Capture the cell that displays the provided text and extract its (X, Y) central coordinate. 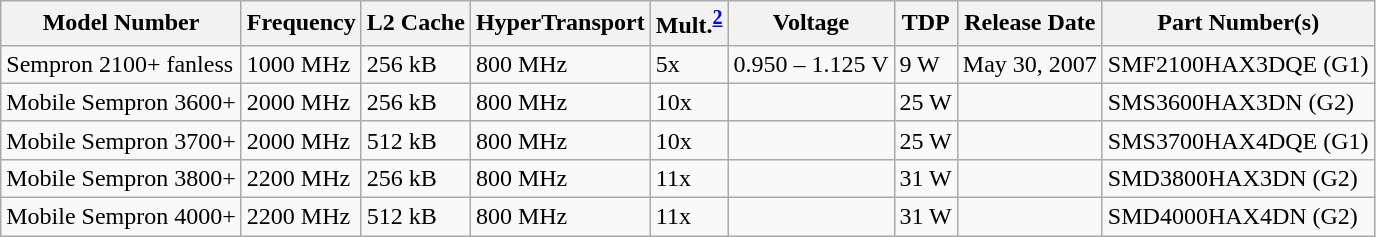
SMD3800HAX3DN (G2) (1238, 178)
Mobile Sempron 3600+ (122, 102)
May 30, 2007 (1030, 64)
9 W (926, 64)
Model Number (122, 24)
Sempron 2100+ fanless (122, 64)
SMF2100HAX3DQE (G1) (1238, 64)
Voltage (811, 24)
Release Date (1030, 24)
Mobile Sempron 4000+ (122, 217)
1000 MHz (301, 64)
Mobile Sempron 3700+ (122, 140)
TDP (926, 24)
SMS3700HAX4DQE (G1) (1238, 140)
Mobile Sempron 3800+ (122, 178)
SMD4000HAX4DN (G2) (1238, 217)
Mult.2 (689, 24)
5x (689, 64)
0.950 – 1.125 V (811, 64)
HyperTransport (560, 24)
Frequency (301, 24)
SMS3600HAX3DN (G2) (1238, 102)
L2 Cache (416, 24)
Part Number(s) (1238, 24)
